Output the (X, Y) coordinate of the center of the cell containing the given text.  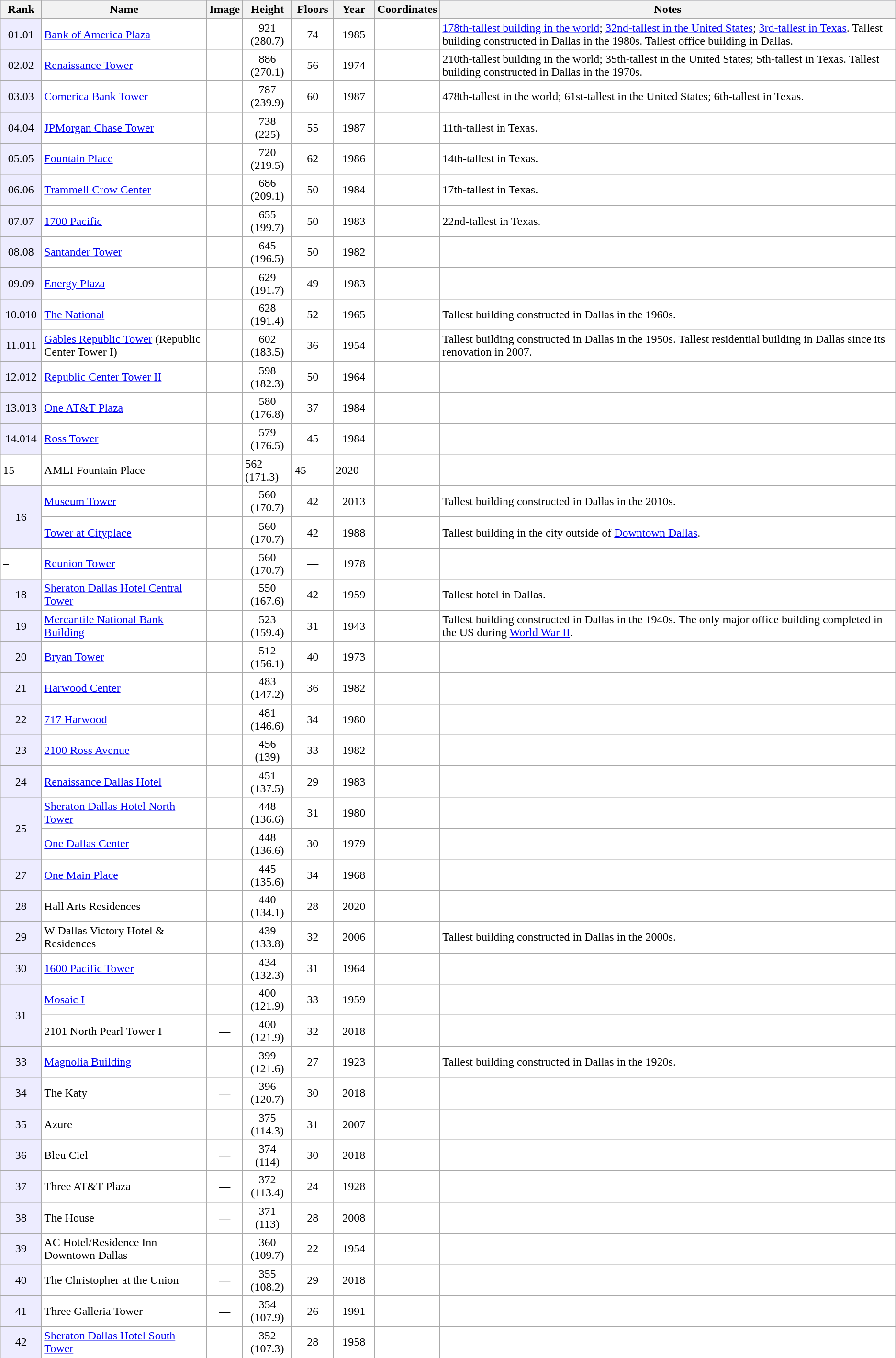
1943 (354, 626)
445 (135.6) (268, 875)
18 (21, 595)
483 (147.2) (268, 688)
The Christopher at the Union (124, 1280)
1968 (354, 875)
Year (354, 10)
39 (21, 1248)
1965 (354, 314)
Image (225, 10)
60 (313, 97)
1700 Pacific (124, 221)
1974 (354, 65)
Renaissance Dallas Hotel (124, 781)
52 (313, 314)
01.01 (21, 34)
Coordinates (407, 10)
Hall Arts Residences (124, 907)
Republic Center Tower II (124, 376)
74 (313, 34)
360 (109.7) (268, 1248)
14.014 (21, 439)
AMLI Fountain Place (124, 470)
Reunion Tower (124, 564)
1923 (354, 1062)
AC Hotel/Residence Inn Downtown Dallas (124, 1248)
49 (313, 283)
38 (21, 1218)
11.011 (21, 346)
375 (114.3) (268, 1124)
481 (146.6) (268, 719)
372 (113.4) (268, 1186)
1986 (354, 159)
Harwood Center (124, 688)
The Katy (124, 1093)
629 (191.7) (268, 283)
Energy Plaza (124, 283)
Fountain Place (124, 159)
20 (21, 657)
1973 (354, 657)
1978 (354, 564)
598 (182.3) (268, 376)
374 (114) (268, 1156)
15 (21, 470)
Tallest building constructed in Dallas in the 1940s. The only major office building completed in the US during World War II. (668, 626)
The House (124, 1218)
512 (156.1) (268, 657)
Tallest building constructed in Dallas in the 1960s. (668, 314)
Tallest building constructed in Dallas in the 1920s. (668, 1062)
23 (21, 751)
Three Galleria Tower (124, 1311)
Museum Tower (124, 502)
Tallest building constructed in Dallas in the 2000s. (668, 937)
355 (108.2) (268, 1280)
Bryan Tower (124, 657)
655 (199.7) (268, 221)
628 (191.4) (268, 314)
562 (171.3) (268, 470)
Santander Tower (124, 252)
602 (183.5) (268, 346)
10.010 (21, 314)
Floors (313, 10)
Three AT&T Plaza (124, 1186)
1988 (354, 532)
Magnolia Building (124, 1062)
19 (21, 626)
2013 (354, 502)
440 (134.1) (268, 907)
2100 Ross Avenue (124, 751)
399 (121.6) (268, 1062)
62 (313, 159)
08.08 (21, 252)
09.09 (21, 283)
Ross Tower (124, 439)
580 (176.8) (268, 408)
210th-tallest building in the world; 35th-tallest in the United States; 5th-tallest in Texas. Tallest building constructed in Dallas in the 1970s. (668, 65)
396 (120.7) (268, 1093)
Rank (21, 10)
W Dallas Victory Hotel & Residences (124, 937)
Bleu Ciel (124, 1156)
The National (124, 314)
2008 (354, 1218)
One Dallas Center (124, 843)
451 (137.5) (268, 781)
14th-tallest in Texas. (668, 159)
07.07 (21, 221)
787 (239.9) (268, 97)
371 (113) (268, 1218)
Bank of America Plaza (124, 34)
Name (124, 10)
1979 (354, 843)
35 (21, 1124)
Trammell Crow Center (124, 190)
55 (313, 127)
Tallest hotel in Dallas. (668, 595)
25 (21, 828)
Notes (668, 10)
Tallest building constructed in Dallas in the 2010s. (668, 502)
Mosaic I (124, 999)
One Main Place (124, 875)
456 (139) (268, 751)
16 (21, 517)
12.012 (21, 376)
Height (268, 10)
434 (132.3) (268, 969)
439 (133.8) (268, 937)
56 (313, 65)
550 (167.6) (268, 595)
One AT&T Plaza (124, 408)
886 (270.1) (268, 65)
11th-tallest in Texas. (668, 127)
Gables Republic Tower (Republic Center Tower I) (124, 346)
478th-tallest in the world; 61st-tallest in the United States; 6th-tallest in Texas. (668, 97)
03.03 (21, 97)
Mercantile National Bank Building (124, 626)
Tallest building in the city outside of Downtown Dallas. (668, 532)
717 Harwood (124, 719)
2007 (354, 1124)
21 (21, 688)
– (21, 564)
921 (280.7) (268, 34)
686 (209.1) (268, 190)
Comerica Bank Tower (124, 97)
06.06 (21, 190)
579 (176.5) (268, 439)
1991 (354, 1311)
JPMorgan Chase Tower (124, 127)
13.013 (21, 408)
Tower at Cityplace (124, 532)
Azure (124, 1124)
1928 (354, 1186)
Renaissance Tower (124, 65)
1958 (354, 1342)
354 (107.9) (268, 1311)
738 (225) (268, 127)
720 (219.5) (268, 159)
645 (196.5) (268, 252)
Tallest building constructed in Dallas in the 1950s. Tallest residential building in Dallas since its renovation in 2007. (668, 346)
22nd-tallest in Texas. (668, 221)
04.04 (21, 127)
17th-tallest in Texas. (668, 190)
2101 North Pearl Tower I (124, 1031)
05.05 (21, 159)
2006 (354, 937)
Sheraton Dallas Hotel Central Tower (124, 595)
Sheraton Dallas Hotel North Tower (124, 813)
1985 (354, 34)
26 (313, 1311)
523 (159.4) (268, 626)
Sheraton Dallas Hotel South Tower (124, 1342)
02.02 (21, 65)
1600 Pacific Tower (124, 969)
352 (107.3) (268, 1342)
41 (21, 1311)
